Pinpoint the cell where the given text exists, returning its (X, Y) midpoint coordinate. 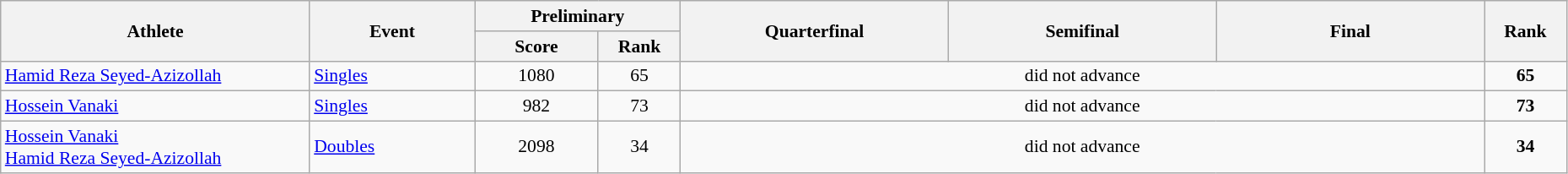
Quarterfinal (815, 30)
Hamid Reza Seyed-Azizollah (155, 76)
Hossein VanakiHamid Reza Seyed-Azizollah (155, 147)
1080 (536, 76)
Hossein Vanaki (155, 106)
Doubles (391, 147)
Score (536, 46)
Athlete (155, 30)
Final (1350, 30)
Semifinal (1082, 30)
982 (536, 106)
Event (391, 30)
Preliminary (578, 16)
2098 (536, 147)
